Output the (x, y) coordinate of the center of the cell containing the given text.  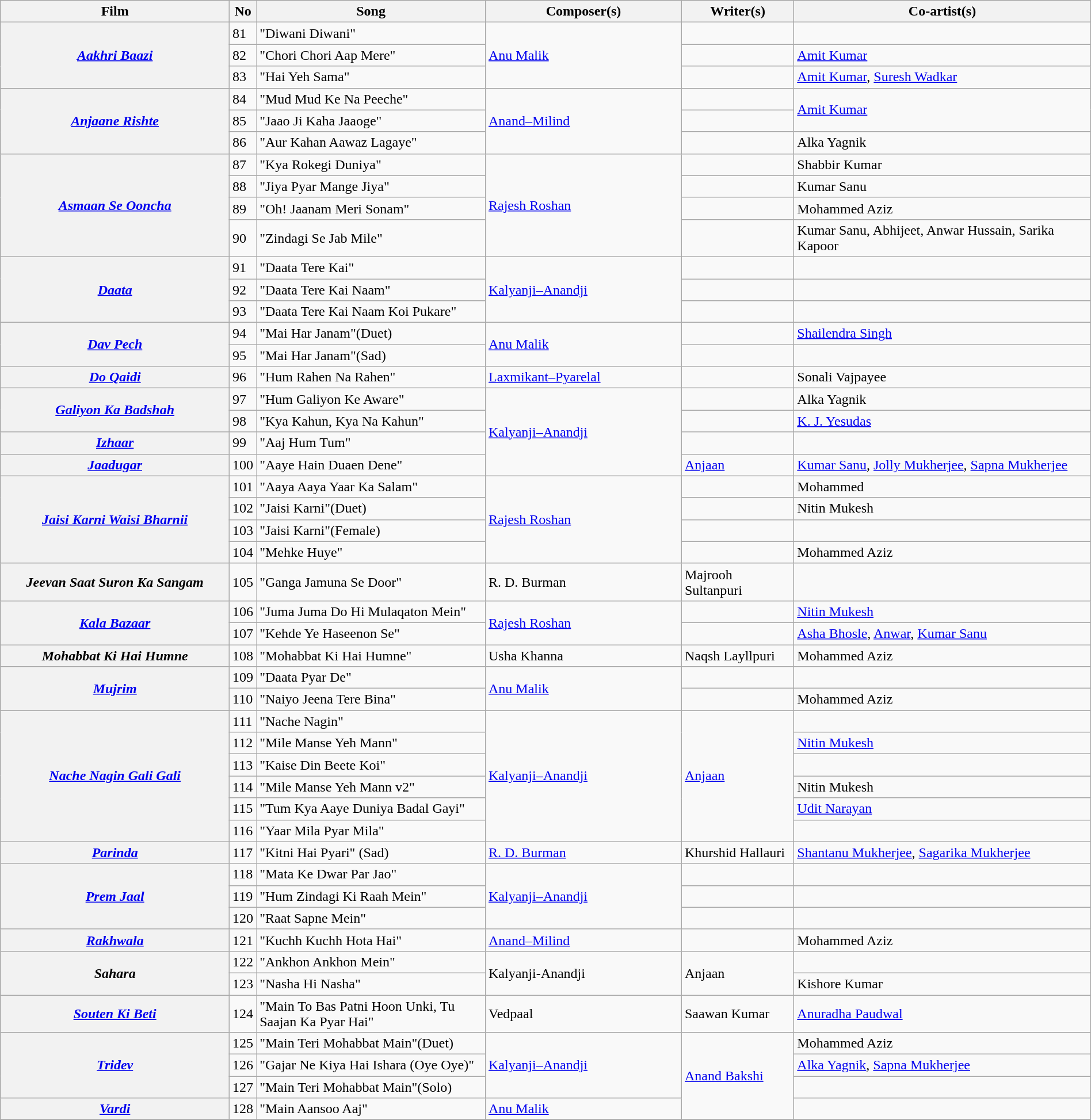
101 (243, 487)
"Daata Tere Kai Naam Koi Pukare" (371, 312)
Song (371, 12)
100 (243, 465)
Anuradha Paudwal (943, 1014)
"Jaao Ji Kaha Jaaoge" (371, 121)
"Jiya Pyar Mange Jiya" (371, 186)
Kishore Kumar (943, 984)
"Kya Rokegi Duniya" (371, 165)
122 (243, 962)
116 (243, 831)
Khurshid Hallauri (738, 853)
125 (243, 1043)
"Daata Tere Kai Naam" (371, 289)
124 (243, 1014)
Mohabbat Ki Hai Humne (115, 655)
"Hum Zindagi Ki Raah Mein" (371, 896)
Amit Kumar, Suresh Wadkar (943, 77)
82 (243, 55)
Shantanu Mukherjee, Sagarika Mukherjee (943, 853)
113 (243, 765)
No (243, 12)
"Aur Kahan Aawaz Lagaye" (371, 143)
"Hum Galiyon Ke Aware" (371, 399)
105 (243, 582)
111 (243, 721)
103 (243, 530)
"Diwani Diwani" (371, 33)
119 (243, 896)
126 (243, 1065)
120 (243, 918)
"Main To Bas Patni Hoon Unki, Tu Saajan Ka Pyar Hai" (371, 1014)
"Aaya Aaya Yaar Ka Salam" (371, 487)
Prem Jaal (115, 896)
Jaisi Karni Waisi Bharnii (115, 519)
"Kya Kahun, Kya Na Kahun" (371, 421)
97 (243, 399)
"Main Teri Mohabbat Main"(Duet) (371, 1043)
"Main Aansoo Aaj" (371, 1109)
85 (243, 121)
Naqsh Layllpuri (738, 655)
115 (243, 809)
83 (243, 77)
Izhaar (115, 443)
Jaadugar (115, 465)
"Nasha Hi Nasha" (371, 984)
99 (243, 443)
"Kehde Ye Haseenon Se" (371, 633)
"Daata Tere Kai" (371, 267)
Sonali Vajpayee (943, 377)
Dav Pech (115, 345)
123 (243, 984)
"Zindagi Se Jab Mile" (371, 238)
95 (243, 356)
127 (243, 1087)
"Mehke Huye" (371, 552)
Film (115, 12)
"Main Teri Mohabbat Main"(Solo) (371, 1087)
Vedpaal (583, 1014)
Udit Narayan (943, 809)
Kumar Sanu, Jolly Mukherjee, Sapna Mukherjee (943, 465)
98 (243, 421)
Mohammed (943, 487)
Sahara (115, 973)
"Hum Rahen Na Rahen" (371, 377)
"Kuchh Kuchh Hota Hai" (371, 940)
Composer(s) (583, 12)
Kala Bazaar (115, 622)
"Aaye Hain Duaen Dene" (371, 465)
Do Qaidi (115, 377)
91 (243, 267)
"Aaj Hum Tum" (371, 443)
Anjaane Rishte (115, 121)
Rakhwala (115, 940)
"Mai Har Janam"(Sad) (371, 356)
128 (243, 1109)
Vardi (115, 1109)
96 (243, 377)
Parinda (115, 853)
"Chori Chori Aap Mere" (371, 55)
112 (243, 743)
"Ankhon Ankhon Mein" (371, 962)
110 (243, 699)
Shailendra Singh (943, 334)
"Naiyo Jeena Tere Bina" (371, 699)
"Jaisi Karni"(Female) (371, 530)
"Oh! Jaanam Meri Sonam" (371, 208)
"Nache Nagin" (371, 721)
K. J. Yesudas (943, 421)
"Juma Juma Do Hi Mulaqaton Mein" (371, 611)
109 (243, 678)
"Mata Ke Dwar Par Jao" (371, 874)
Aakhri Baazi (115, 55)
89 (243, 208)
121 (243, 940)
Galiyon Ka Badshah (115, 410)
88 (243, 186)
102 (243, 509)
87 (243, 165)
Kumar Sanu (943, 186)
Asmaan Se Ooncha (115, 205)
"Hai Yeh Sama" (371, 77)
Co-artist(s) (943, 12)
Shabbir Kumar (943, 165)
93 (243, 312)
"Daata Pyar De" (371, 678)
118 (243, 874)
Nache Nagin Gali Gali (115, 776)
92 (243, 289)
81 (243, 33)
Saawan Kumar (738, 1014)
Kumar Sanu, Abhijeet, Anwar Hussain, Sarika Kapoor (943, 238)
107 (243, 633)
Daata (115, 289)
117 (243, 853)
"Kitni Hai Pyari" (Sad) (371, 853)
94 (243, 334)
104 (243, 552)
"Jaisi Karni"(Duet) (371, 509)
"Tum Kya Aaye Duniya Badal Gayi" (371, 809)
84 (243, 99)
"Mile Manse Yeh Mann v2" (371, 787)
"Kaise Din Beete Koi" (371, 765)
Asha Bhosle, Anwar, Kumar Sanu (943, 633)
Alka Yagnik, Sapna Mukherjee (943, 1065)
Majrooh Sultanpuri (738, 582)
"Yaar Mila Pyar Mila" (371, 831)
"Raat Sapne Mein" (371, 918)
106 (243, 611)
86 (243, 143)
"Mai Har Janam"(Duet) (371, 334)
"Ganga Jamuna Se Door" (371, 582)
Laxmikant–Pyarelal (583, 377)
Writer(s) (738, 12)
Kalyanji-Anandji (583, 973)
"Gajar Ne Kiya Hai Ishara (Oye Oye)" (371, 1065)
Usha Khanna (583, 655)
Mujrim (115, 689)
108 (243, 655)
Tridev (115, 1065)
"Mile Manse Yeh Mann" (371, 743)
Jeevan Saat Suron Ka Sangam (115, 582)
90 (243, 238)
114 (243, 787)
"Mohabbat Ki Hai Humne" (371, 655)
Souten Ki Beti (115, 1014)
"Mud Mud Ke Na Peeche" (371, 99)
Anand Bakshi (738, 1076)
